Search for the cell housing the specified text and yield its [x, y] center coordinate. 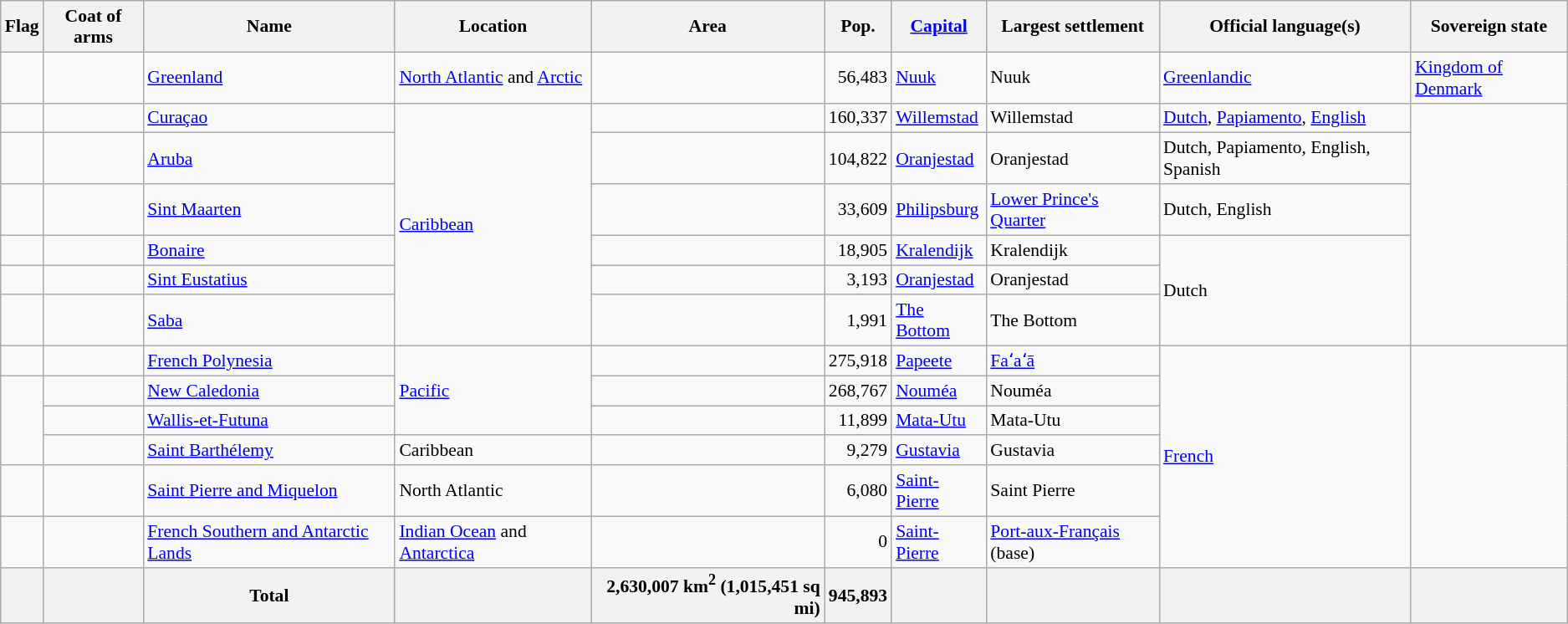
160,337 [858, 118]
Saint Pierre and Miquelon [269, 490]
Port-aux-Français (base) [1072, 542]
Dutch, Papiamento, English, Spanish [1285, 159]
Lower Prince's Quarter [1072, 209]
French Polynesia [269, 361]
Pacific [493, 391]
Capital [938, 27]
Pop. [858, 27]
1,991 [858, 321]
Saint Pierre [1072, 490]
0 [858, 542]
9,279 [858, 451]
French [1285, 457]
Official lan­guage(s) [1285, 27]
Total [269, 596]
2,630,007 km2 (1,015,451 sq mi) [707, 596]
Bonaire [269, 250]
11,899 [858, 421]
Kingdom of Denmark [1489, 77]
Area [707, 27]
104,822 [858, 159]
Wallis-et-Futuna [269, 421]
Indian Ocean and Antarctica [493, 542]
North Atlantic and Arctic [493, 77]
3,193 [858, 280]
Faʻaʻā [1072, 361]
Largest settlement [1072, 27]
Name [269, 27]
Saba [269, 321]
Flag [22, 27]
6,080 [858, 490]
New Caledonia [269, 391]
Loca­tion [493, 27]
Greenland [269, 77]
268,767 [858, 391]
French Southern and Antarctic Lands [269, 542]
Sint Eustatius [269, 280]
Sovereign state [1489, 27]
33,609 [858, 209]
18,905 [858, 250]
56,483 [858, 77]
Dutch, English [1285, 209]
North Atlantic [493, 490]
Philipsburg [938, 209]
Dutch [1285, 290]
Dutch, Papiamento, English [1285, 118]
Coat of arms [94, 27]
945,893 [858, 596]
Greenlandic [1285, 77]
Saint Barthélemy [269, 451]
Sint Maarten [269, 209]
275,918 [858, 361]
Curaçao [269, 118]
Aruba [269, 159]
Papeete [938, 361]
